For the text-containing cell, return its midpoint in [X, Y] coordinate format. 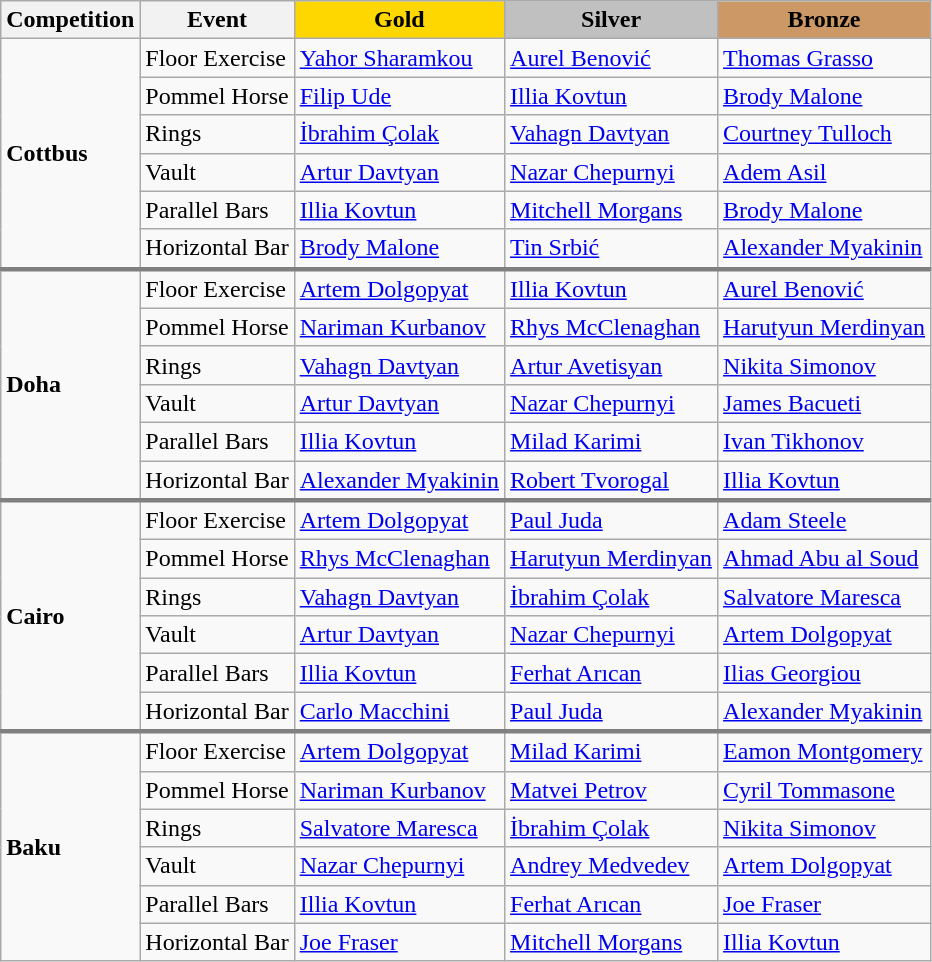
Silver [612, 20]
James Bacueti [824, 403]
Andrey Medvedev [612, 866]
Doha [70, 384]
Robert Tvorogal [612, 480]
Adam Steele [824, 520]
Cyril Tommasone [824, 790]
Baku [70, 846]
Yahor Sharamkou [399, 58]
Ilias Georgiou [824, 673]
Matvei Petrov [612, 790]
Courtney Tulloch [824, 134]
Event [217, 20]
Tin Srbić [612, 249]
Filip Ude [399, 96]
Cairo [70, 616]
Ahmad Abu al Soud [824, 559]
Artur Avetisyan [612, 365]
Eamon Montgomery [824, 751]
Gold [399, 20]
Adem Asil [824, 172]
Competition [70, 20]
Thomas Grasso [824, 58]
Carlo Macchini [399, 712]
Ivan Tikhonov [824, 441]
Bronze [824, 20]
Cottbus [70, 154]
